Pinpoint the cell where the given text exists, returning its [X, Y] midpoint coordinate. 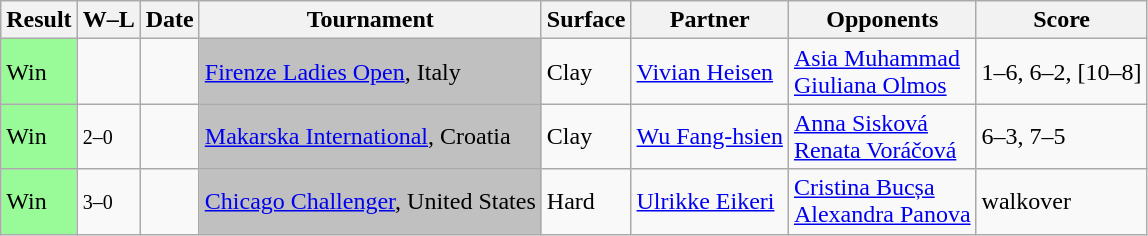
Hard [586, 202]
Cristina Bucșa Alexandra Panova [882, 202]
Surface [586, 20]
6–3, 7–5 [1062, 136]
Vivian Heisen [710, 72]
Date [170, 20]
walkover [1062, 202]
Result [39, 20]
Opponents [882, 20]
2–0 [108, 136]
Makarska International, Croatia [370, 136]
3–0 [108, 202]
Score [1062, 20]
W–L [108, 20]
Ulrikke Eikeri [710, 202]
1–6, 6–2, [10–8] [1062, 72]
Partner [710, 20]
Firenze Ladies Open, Italy [370, 72]
Tournament [370, 20]
Asia Muhammad Giuliana Olmos [882, 72]
Anna Sisková Renata Voráčová [882, 136]
Chicago Challenger, United States [370, 202]
Wu Fang-hsien [710, 136]
